Return [X, Y] of the center of cell containing provided text 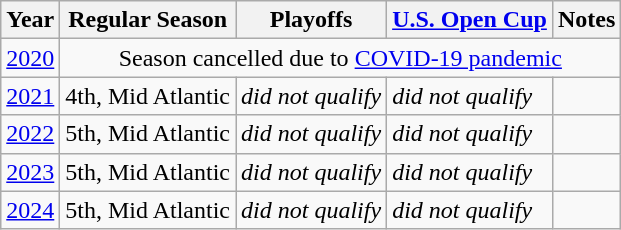
2023 [30, 172]
Regular Season [148, 20]
2022 [30, 134]
2021 [30, 96]
U.S. Open Cup [470, 20]
Playoffs [312, 20]
Notes [586, 20]
2024 [30, 210]
Season cancelled due to COVID-19 pandemic [340, 58]
4th, Mid Atlantic [148, 96]
2020 [30, 58]
Year [30, 20]
